Return the [X, Y] coordinate for the center point of the cell that contains the specified text.  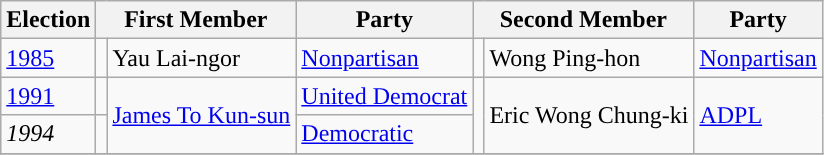
ADPL [758, 115]
United Democrat [384, 96]
1994 [48, 134]
Second Member [584, 20]
Eric Wong Chung-ki [589, 115]
Democratic [384, 134]
Wong Ping-hon [589, 58]
1991 [48, 96]
First Member [196, 20]
James To Kun-sun [202, 115]
Yau Lai-ngor [202, 58]
Election [48, 20]
1985 [48, 58]
